Locate the cell with the specified text and output its [x, y] center coordinate. 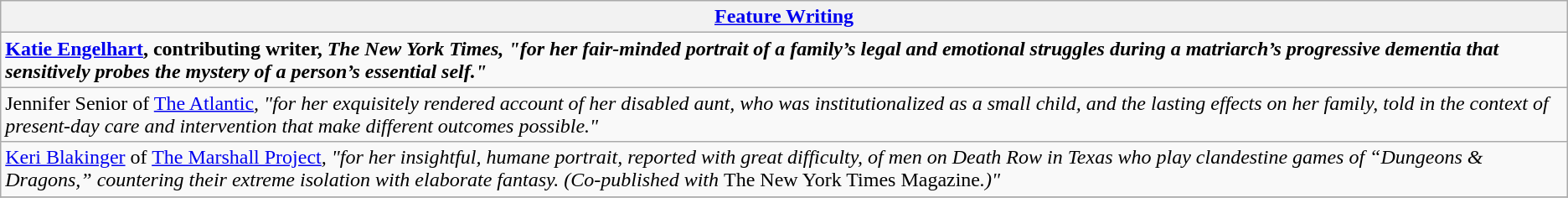
Feature Writing [784, 17]
